Determine the (X, Y) coordinate at the center of the cell enclosing the given text.  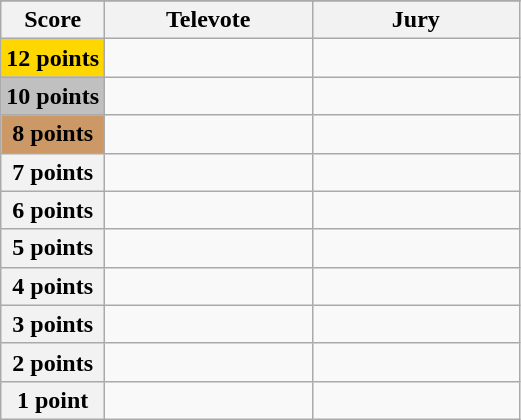
10 points (53, 96)
5 points (53, 248)
12 points (53, 58)
Score (53, 20)
8 points (53, 134)
Televote (209, 20)
Jury (416, 20)
7 points (53, 172)
4 points (53, 286)
6 points (53, 210)
2 points (53, 362)
1 point (53, 400)
3 points (53, 324)
